Identify which cell holds the provided text, then report its (X, Y) central coordinate. 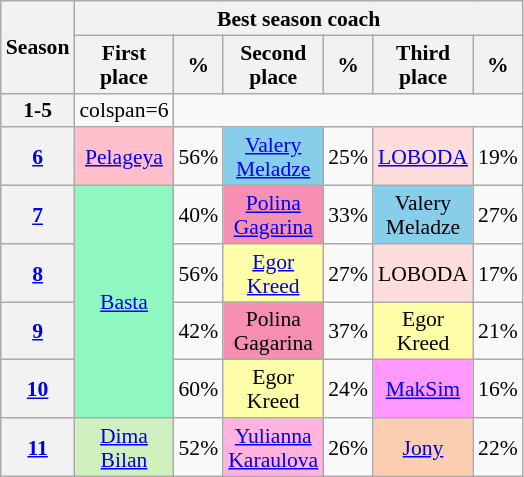
37% (348, 331)
8 (38, 273)
25% (348, 157)
Season (38, 47)
10 (38, 389)
40% (199, 215)
MakSim (423, 389)
Second place (273, 64)
Pelageya (124, 157)
Basta (124, 302)
22% (498, 447)
16% (498, 389)
colspan=6 (124, 110)
First place (124, 64)
21% (498, 331)
7 (38, 215)
Dima Bilan (124, 447)
Third place (423, 64)
Best season coach (298, 18)
42% (199, 331)
6 (38, 157)
33% (348, 215)
11 (38, 447)
1-5 (38, 110)
60% (199, 389)
26% (348, 447)
Yulianna Karaulova (273, 447)
19% (498, 157)
9 (38, 331)
17% (498, 273)
52% (199, 447)
24% (348, 389)
Jony (423, 447)
